Find where the given text appears and provide that cell's center as (x, y) coordinate. 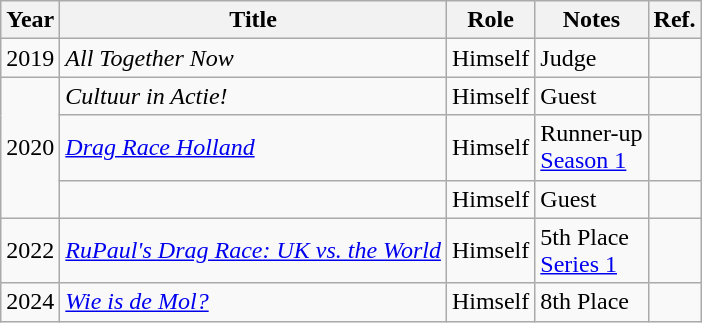
Notes (592, 20)
Runner-upSeason 1 (592, 148)
Judge (592, 58)
RuPaul's Drag Race: UK vs. the World (254, 250)
All Together Now (254, 58)
Wie is de Mol? (254, 302)
Role (490, 20)
5th PlaceSeries 1 (592, 250)
2024 (30, 302)
Year (30, 20)
Drag Race Holland (254, 148)
Ref. (674, 20)
Title (254, 20)
8th Place (592, 302)
2019 (30, 58)
2020 (30, 148)
2022 (30, 250)
Cultuur in Actie! (254, 96)
